Pinpoint the cell where the given text exists, returning its (x, y) midpoint coordinate. 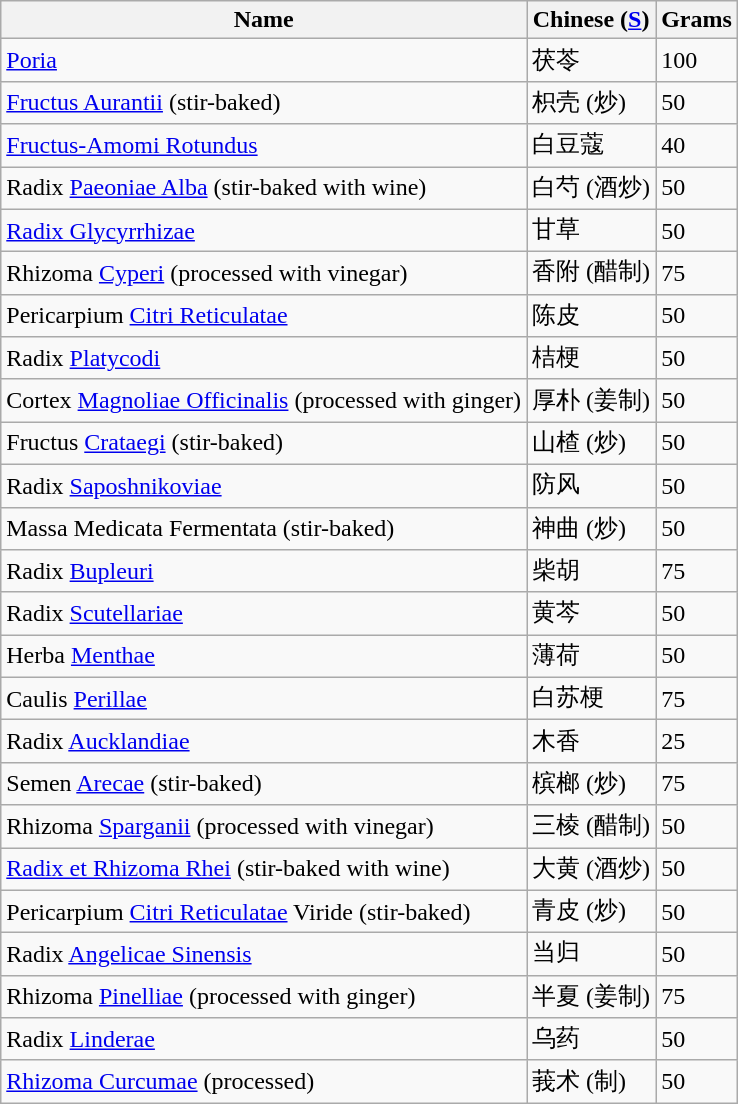
Radix Glycyrrhizae (264, 230)
Poria (264, 60)
Grams (697, 20)
防风 (592, 486)
Massa Medicata Fermentata (stir-baked) (264, 528)
Rhizoma Cyperi (processed with vinegar) (264, 274)
40 (697, 146)
薄荷 (592, 656)
Radix Scutellariae (264, 614)
柴胡 (592, 572)
Cortex Magnoliae Officinalis (processed with ginger) (264, 400)
Fructus-Amomi Rotundus (264, 146)
Radix Paeoniae Alba (stir-baked with wine) (264, 188)
Pericarpium Citri Reticulatae Viride (stir-baked) (264, 912)
Chinese (S) (592, 20)
茯苓 (592, 60)
Rhizoma Sparganii (processed with vinegar) (264, 826)
三棱 (醋制) (592, 826)
Radix Angelicae Sinensis (264, 954)
Caulis Perillae (264, 698)
厚朴 (姜制) (592, 400)
白芍 (酒炒) (592, 188)
Radix Bupleuri (264, 572)
Radix et Rhizoma Rhei (stir-baked with wine) (264, 870)
白苏梗 (592, 698)
乌药 (592, 1040)
Semen Arecae (stir-baked) (264, 784)
25 (697, 742)
大黄 (酒炒) (592, 870)
青皮 (炒) (592, 912)
Radix Saposhnikoviae (264, 486)
Name (264, 20)
陈皮 (592, 316)
Fructus Crataegi (stir-baked) (264, 444)
神曲 (炒) (592, 528)
桔梗 (592, 358)
Rhizoma Curcumae (processed) (264, 1082)
山楂 (炒) (592, 444)
Radix Platycodi (264, 358)
Fructus Aurantii (stir-baked) (264, 102)
100 (697, 60)
枳壳 (炒) (592, 102)
白豆蔻 (592, 146)
半夏 (姜制) (592, 996)
Radix Linderae (264, 1040)
Pericarpium Citri Reticulatae (264, 316)
Rhizoma Pinelliae (processed with ginger) (264, 996)
黄芩 (592, 614)
Herba Menthae (264, 656)
槟榔 (炒) (592, 784)
当归 (592, 954)
莪术 (制) (592, 1082)
Radix Aucklandiae (264, 742)
木香 (592, 742)
香附 (醋制) (592, 274)
甘草 (592, 230)
